Extract the [X, Y] coordinate from the center of the cell holding the provided text.  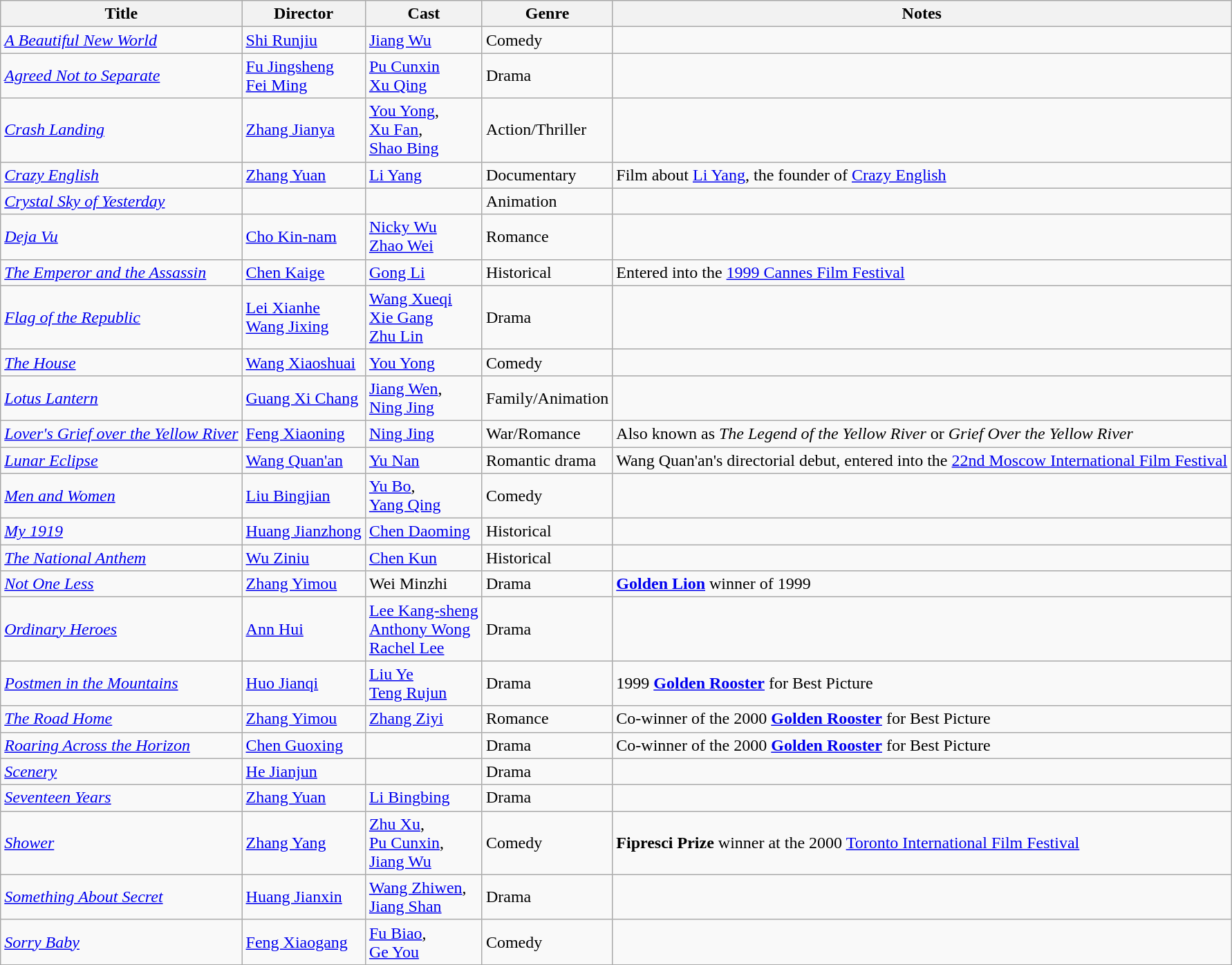
He Jianjun [304, 771]
Romantic drama [547, 460]
Documentary [547, 175]
Wang Xiaoshuai [304, 362]
Lotus Lantern [122, 398]
Notes [922, 14]
Wu Ziniu [304, 558]
Zhang Ziyi [423, 719]
Nicky Wu Zhao Wei [423, 236]
Wei Minzhi [423, 584]
Liu Bingjian [304, 496]
Lee Kang-sheng Anthony Wong Rachel Lee [423, 629]
Chen Kun [423, 558]
Title [122, 14]
War/Romance [547, 433]
Wang Xueqi Xie Gang Zhu Lin [423, 317]
Lei Xianhe Wang Jixing [304, 317]
Chen Guoxing [304, 745]
Deja Vu [122, 236]
Wang Quan'an's directorial debut, entered into the 22nd Moscow International Film Festival [922, 460]
Zhang Jianya [304, 130]
Zhu Xu,Pu Cunxin,Jiang Wu [423, 843]
Seventeen Years [122, 798]
Cho Kin-nam [304, 236]
Golden Lion winner of 1999 [922, 584]
You Yong,Xu Fan,Shao Bing [423, 130]
Cast [423, 14]
Action/Thriller [547, 130]
Sorry Baby [122, 941]
Crazy English [122, 175]
Yu Nan [423, 460]
Li Bingbing [423, 798]
Animation [547, 201]
Pu Cunxin Xu Qing [423, 76]
Li Yang [423, 175]
Flag of the Republic [122, 317]
Genre [547, 14]
1999 Golden Rooster for Best Picture [922, 683]
Ordinary Heroes [122, 629]
Something About Secret [122, 897]
Liu YeTeng Rujun [423, 683]
Huang Jianxin [304, 897]
Wang Zhiwen,Jiang Shan [423, 897]
Crystal Sky of Yesterday [122, 201]
Huo Jianqi [304, 683]
Family/Animation [547, 398]
Not One Less [122, 584]
My 1919 [122, 532]
Wang Quan'an [304, 460]
Men and Women [122, 496]
Yu Bo,Yang Qing [423, 496]
Shi Runjiu [304, 40]
Zhang Yang [304, 843]
Fu Jingsheng Fei Ming [304, 76]
Guang Xi Chang [304, 398]
You Yong [423, 362]
Huang Jianzhong [304, 532]
Lunar Eclipse [122, 460]
Ning Jing [423, 433]
Roaring Across the Horizon [122, 745]
Entered into the 1999 Cannes Film Festival [922, 272]
Jiang Wu [423, 40]
Postmen in the Mountains [122, 683]
Chen Kaige [304, 272]
The National Anthem [122, 558]
Fu Biao,Ge You [423, 941]
The Emperor and the Assassin [122, 272]
Fipresci Prize winner at the 2000 Toronto International Film Festival [922, 843]
Jiang Wen,Ning Jing [423, 398]
The Road Home [122, 719]
Director [304, 14]
Crash Landing [122, 130]
Film about Li Yang, the founder of Crazy English [922, 175]
Gong Li [423, 272]
Chen Daoming [423, 532]
Feng Xiaoning [304, 433]
Lover's Grief over the Yellow River [122, 433]
The House [122, 362]
Also known as The Legend of the Yellow River or Grief Over the Yellow River [922, 433]
A Beautiful New World [122, 40]
Feng Xiaogang [304, 941]
Scenery [122, 771]
Shower [122, 843]
Ann Hui [304, 629]
Agreed Not to Separate [122, 76]
